Return (x, y) of the center of cell containing provided text 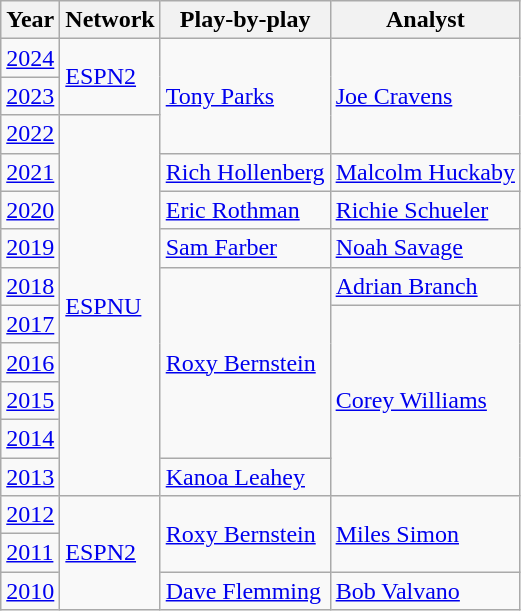
2010 (30, 591)
2024 (30, 58)
Eric Rothman (245, 210)
2018 (30, 286)
Sam Farber (245, 248)
Bob Valvano (425, 591)
Miles Simon (425, 534)
2011 (30, 553)
Play-by-play (245, 20)
2017 (30, 324)
Joe Cravens (425, 96)
ESPNU (110, 306)
Malcolm Huckaby (425, 172)
Kanoa Leahey (245, 477)
Year (30, 20)
Analyst (425, 20)
2019 (30, 248)
2014 (30, 438)
2022 (30, 134)
Dave Flemming (245, 591)
2023 (30, 96)
Adrian Branch (425, 286)
Rich Hollenberg (245, 172)
Network (110, 20)
2021 (30, 172)
2015 (30, 400)
Noah Savage (425, 248)
2016 (30, 362)
Richie Schueler (425, 210)
Corey Williams (425, 400)
2012 (30, 515)
Tony Parks (245, 96)
2013 (30, 477)
2020 (30, 210)
